Determine the (x, y) coordinate at the center of the cell enclosing the given text.  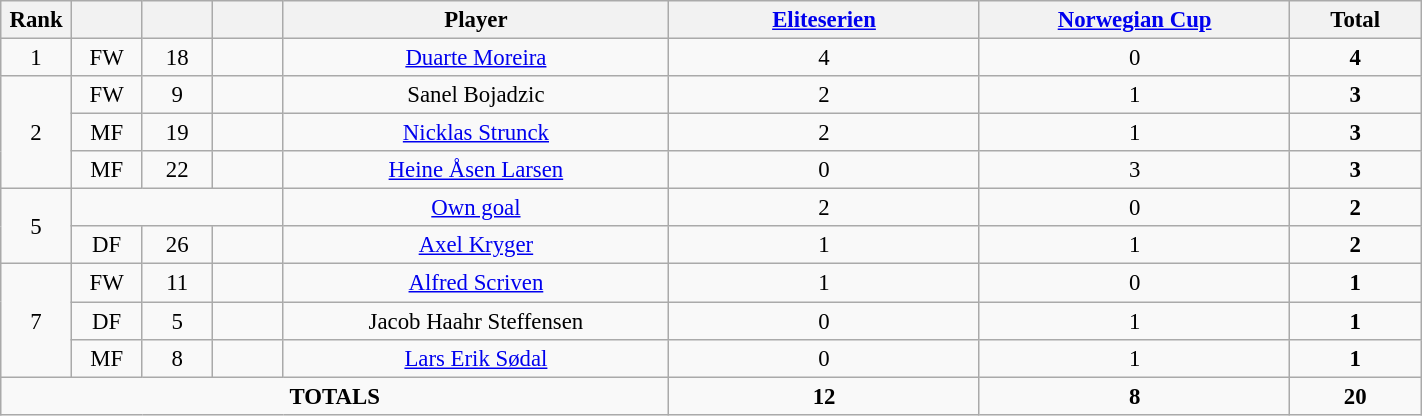
Lars Erik Sødal (476, 358)
11 (178, 283)
Player (476, 20)
22 (178, 170)
Rank (36, 20)
20 (1356, 396)
Jacob Haahr Steffensen (476, 321)
Heine Åsen Larsen (476, 170)
7 (36, 320)
TOTALS (335, 396)
Eliteserien (824, 20)
Alfred Scriven (476, 283)
12 (824, 396)
19 (178, 133)
Total (1356, 20)
26 (178, 245)
Sanel Bojadzic (476, 95)
18 (178, 58)
Nicklas Strunck (476, 133)
Norwegian Cup (1134, 20)
Axel Kryger (476, 245)
9 (178, 95)
Duarte Moreira (476, 58)
Own goal (476, 208)
